Detect which cell encompasses the target text, then output its (x, y) center coordinate. 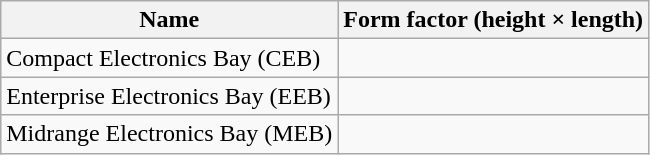
Compact Electronics Bay (CEB) (170, 58)
Form factor (height × length) (494, 20)
Enterprise Electronics Bay (EEB) (170, 96)
Midrange Electronics Bay (MEB) (170, 134)
Name (170, 20)
